Extract the (x, y) coordinate from the center of the cell holding the provided text.  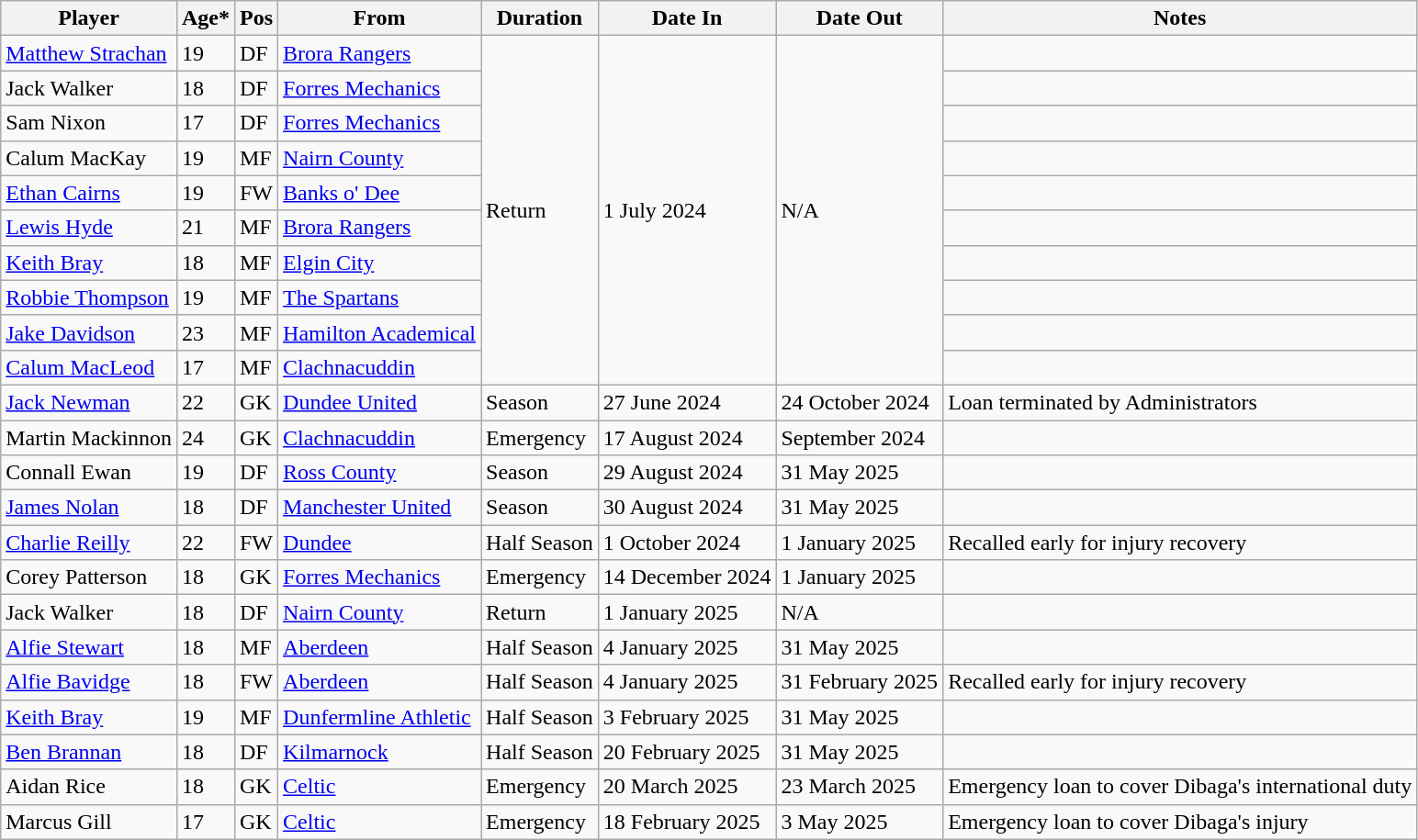
Charlie Reilly (89, 543)
James Nolan (89, 508)
21 (206, 228)
Emergency loan to cover Dibaga's international duty (1180, 787)
27 June 2024 (687, 402)
From (380, 18)
Calum MacKay (89, 158)
The Spartans (380, 297)
23 March 2025 (860, 787)
20 February 2025 (687, 752)
14 December 2024 (687, 577)
Dunfermline Athletic (380, 717)
Dundee (380, 543)
Pos (255, 18)
Aidan Rice (89, 787)
Calum MacLeod (89, 367)
Hamilton Academical (380, 332)
Dundee United (380, 402)
Date Out (860, 18)
Connall Ewan (89, 473)
Emergency loan to cover Dibaga's injury (1180, 822)
24 October 2024 (860, 402)
Alfie Stewart (89, 647)
Loan terminated by Administrators (1180, 402)
3 May 2025 (860, 822)
18 February 2025 (687, 822)
Lewis Hyde (89, 228)
24 (206, 438)
Ethan Cairns (89, 193)
Matthew Strachan (89, 53)
31 February 2025 (860, 682)
Player (89, 18)
Manchester United (380, 508)
23 (206, 332)
Age* (206, 18)
1 October 2024 (687, 543)
Notes (1180, 18)
30 August 2024 (687, 508)
Ben Brannan (89, 752)
Date In (687, 18)
September 2024 (860, 438)
Corey Patterson (89, 577)
Alfie Bavidge (89, 682)
3 February 2025 (687, 717)
Kilmarnock (380, 752)
Banks o' Dee (380, 193)
Jack Newman (89, 402)
Sam Nixon (89, 123)
20 March 2025 (687, 787)
Duration (540, 18)
Marcus Gill (89, 822)
Elgin City (380, 263)
1 July 2024 (687, 211)
Ross County (380, 473)
Martin Mackinnon (89, 438)
Jake Davidson (89, 332)
17 August 2024 (687, 438)
Robbie Thompson (89, 297)
29 August 2024 (687, 473)
